Provide the [x, y] coordinate of the cell's center where the given text is located.  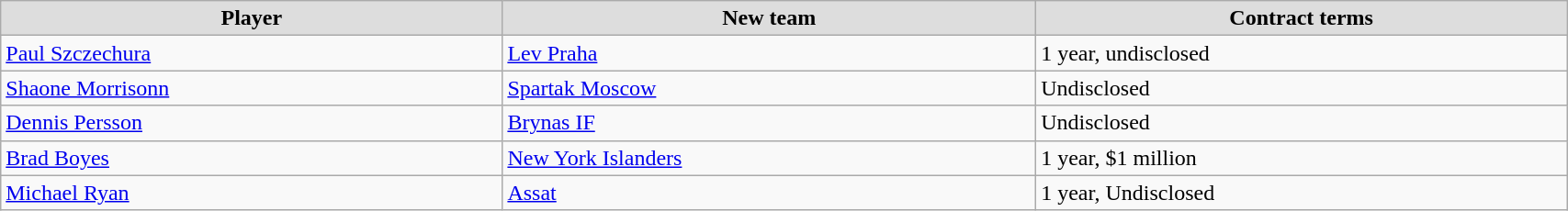
Assat [770, 193]
Spartak Moscow [770, 88]
Brynas IF [770, 123]
1 year, Undisclosed [1302, 193]
Contract terms [1302, 18]
1 year, $1 million [1302, 158]
New York Islanders [770, 158]
Brad Boyes [252, 158]
1 year, undisclosed [1302, 53]
Michael Ryan [252, 193]
Shaone Morrisonn [252, 88]
Lev Praha [770, 53]
Dennis Persson [252, 123]
New team [770, 18]
Player [252, 18]
Paul Szczechura [252, 53]
